Search for the cell housing the specified text and yield its (x, y) center coordinate. 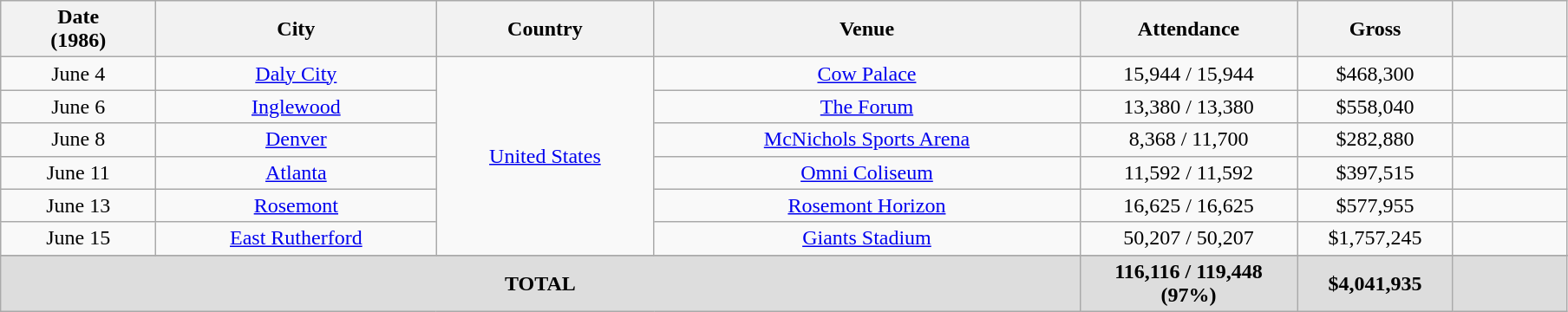
East Rutherford (297, 238)
13,380 / 13,380 (1188, 107)
50,207 / 50,207 (1188, 238)
11,592 / 11,592 (1188, 172)
$397,515 (1375, 172)
$558,040 (1375, 107)
$468,300 (1375, 74)
June 11 (78, 172)
McNichols Sports Arena (867, 140)
$577,955 (1375, 205)
June 6 (78, 107)
The Forum (867, 107)
Gross (1375, 29)
United States (545, 156)
Rosemont Horizon (867, 205)
Venue (867, 29)
16,625 / 16,625 (1188, 205)
Rosemont (297, 205)
Denver (297, 140)
City (297, 29)
Giants Stadium (867, 238)
June 15 (78, 238)
$1,757,245 (1375, 238)
Cow Palace (867, 74)
8,368 / 11,700 (1188, 140)
Date(1986) (78, 29)
Omni Coliseum (867, 172)
June 13 (78, 205)
TOTAL (540, 283)
Atlanta (297, 172)
$4,041,935 (1375, 283)
Attendance (1188, 29)
June 8 (78, 140)
Daly City (297, 74)
116,116 / 119,448 (97%) (1188, 283)
Inglewood (297, 107)
$282,880 (1375, 140)
Country (545, 29)
15,944 / 15,944 (1188, 74)
June 4 (78, 74)
